Search for the cell housing the specified text and yield its (x, y) center coordinate. 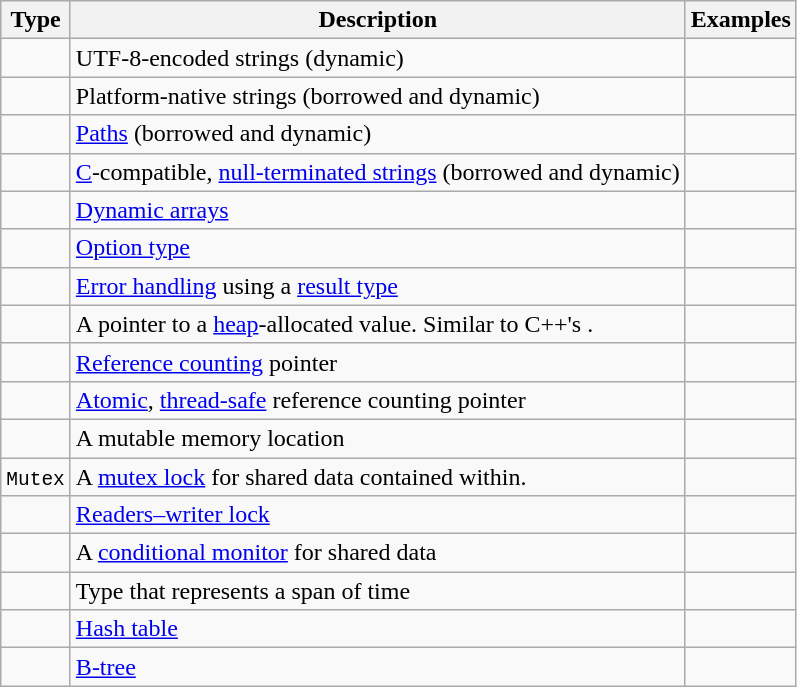
Type that represents a span of time (378, 591)
Examples (740, 20)
Atomic, thread-safe reference counting pointer (378, 400)
Description (378, 20)
UTF-8-encoded strings (dynamic) (378, 58)
Dynamic arrays (378, 210)
A mutex lock for shared data contained within. (378, 477)
Platform-native strings (borrowed and dynamic) (378, 96)
A pointer to a heap-allocated value. Similar to C++'s . (378, 324)
Type (36, 20)
Reference counting pointer (378, 362)
B-tree (378, 667)
A mutable memory location (378, 438)
Option type (378, 248)
Paths (borrowed and dynamic) (378, 134)
Error handling using a result type (378, 286)
Hash table (378, 629)
A conditional monitor for shared data (378, 553)
Readers–writer lock (378, 515)
C-compatible, null-terminated strings (borrowed and dynamic) (378, 172)
Mutex (36, 477)
